Find where the given text appears and provide that cell's center as (X, Y) coordinate. 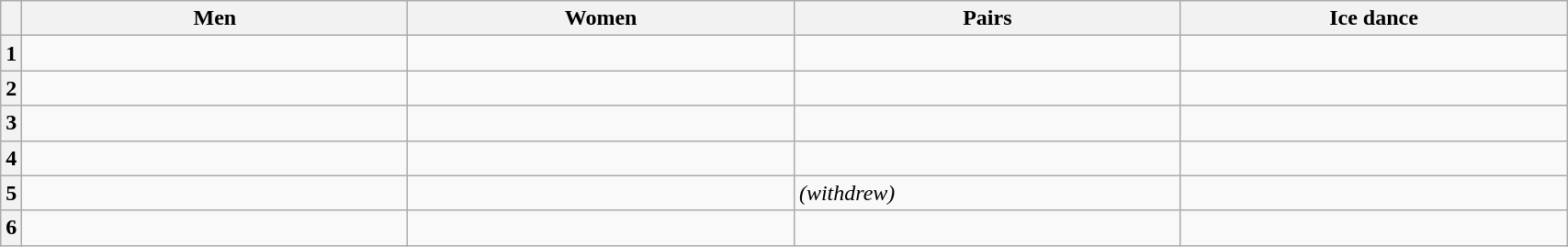
1 (11, 53)
4 (11, 158)
3 (11, 123)
6 (11, 228)
(withdrew) (987, 193)
Ice dance (1373, 18)
Pairs (987, 18)
Women (601, 18)
2 (11, 88)
5 (11, 193)
Men (215, 18)
